Extract the (x, y) coordinate from the center of the cell holding the provided text.  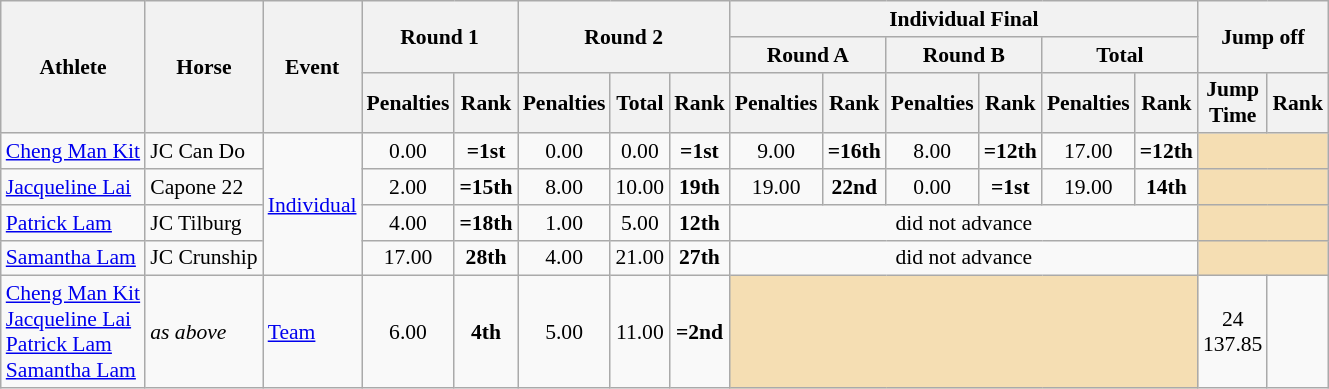
=18th (486, 223)
1.00 (564, 223)
Cheng Man Kit (73, 152)
Samantha Lam (73, 258)
21.00 (640, 258)
2.00 (408, 187)
Capone 22 (204, 187)
6.00 (408, 332)
19th (700, 187)
Round B (964, 55)
9.00 (776, 152)
27th (700, 258)
Cheng Man KitJacqueline LaiPatrick LamSamantha Lam (73, 332)
Jacqueline Lai (73, 187)
Individual Final (964, 19)
22nd (854, 187)
10.00 (640, 187)
Round 1 (440, 36)
14th (1166, 187)
Horse (204, 67)
JC Crunship (204, 258)
JC Tilburg (204, 223)
28th (486, 258)
Round A (808, 55)
as above (204, 332)
Team (312, 332)
Round 2 (624, 36)
Athlete (73, 67)
Patrick Lam (73, 223)
=16th (854, 152)
24137.85 (1232, 332)
=15th (486, 187)
4th (486, 332)
Jump off (1263, 36)
Event (312, 67)
Individual (312, 205)
12th (700, 223)
JC Can Do (204, 152)
=2nd (700, 332)
JumpTime (1232, 102)
11.00 (640, 332)
